Return the [x, y] coordinate for the center point of the cell that contains the specified text.  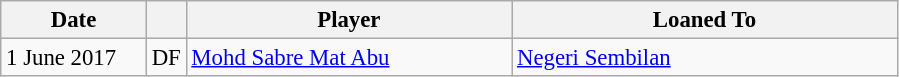
Date [74, 20]
Loaned To [705, 20]
Player [349, 20]
DF [166, 58]
Mohd Sabre Mat Abu [349, 58]
1 June 2017 [74, 58]
Negeri Sembilan [705, 58]
